For the text-containing cell, return its midpoint in [X, Y] coordinate format. 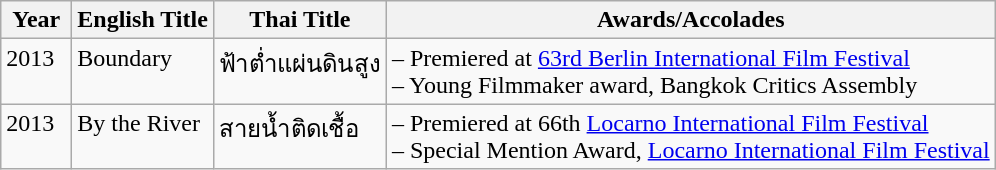
Boundary [143, 72]
Year [36, 20]
Thai Title [300, 20]
By the River [143, 136]
Awards/Accolades [690, 20]
สายน้ำติดเชื้อ [300, 136]
English Title [143, 20]
ฟ้าต่ำแผ่นดินสูง [300, 72]
– Premiered at 66th Locarno International Film Festival– Special Mention Award, Locarno International Film Festival [690, 136]
– Premiered at 63rd Berlin International Film Festival– Young Filmmaker award, Bangkok Critics Assembly [690, 72]
